Locate the cell with the specified text and output its [X, Y] center coordinate. 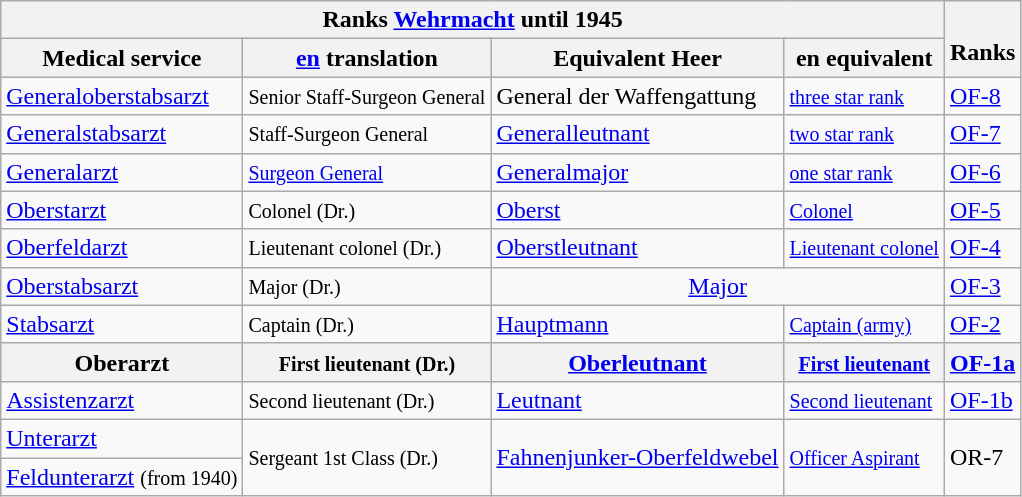
OF-6 [982, 172]
OF-1a [982, 362]
Major (Dr.) [367, 286]
Second lieutenant [864, 400]
OF-4 [982, 248]
Stabsarzt [122, 324]
Captain (Dr.) [367, 324]
OF-3 [982, 286]
Oberfeldarzt [122, 248]
Lieutenant colonel (Dr.) [367, 248]
OF-5 [982, 210]
Colonel [864, 210]
en translation [367, 58]
en equivalent [864, 58]
Captain (army) [864, 324]
Unterarzt [122, 438]
Surgeon General [367, 172]
Sergeant 1st Class (Dr.) [367, 457]
Generalmajor [638, 172]
Senior Staff-Surgeon General [367, 96]
OR-7 [982, 457]
Hauptmann [638, 324]
Major [718, 286]
Medical service [122, 58]
three star rank [864, 96]
Second lieutenant (Dr.) [367, 400]
General der Waffengattung [638, 96]
OF-7 [982, 134]
one star rank [864, 172]
Lieutenant colonel [864, 248]
two star rank [864, 134]
Oberarzt [122, 362]
Generalleutnant [638, 134]
First lieutenant (Dr.) [367, 362]
Ranks [982, 39]
First lieutenant [864, 362]
OF-2 [982, 324]
Assistenzarzt [122, 400]
Oberstabsarzt [122, 286]
Generalarzt [122, 172]
Generaloberstabsarzt [122, 96]
Oberstleutnant [638, 248]
Oberst [638, 210]
Generalstabsarzt [122, 134]
Fahnenjunker-Oberfeldwebel [638, 457]
Officer Aspirant [864, 457]
Colonel (Dr.) [367, 210]
Feldunterarzt (from 1940) [122, 477]
Ranks Wehrmacht until 1945 [473, 20]
OF-1b [982, 400]
OF-8 [982, 96]
Equivalent Heer [638, 58]
Leutnant [638, 400]
Oberstarzt [122, 210]
Oberleutnant [638, 362]
Staff-Surgeon General [367, 134]
